Locate the cell with the specified text and output its (X, Y) center coordinate. 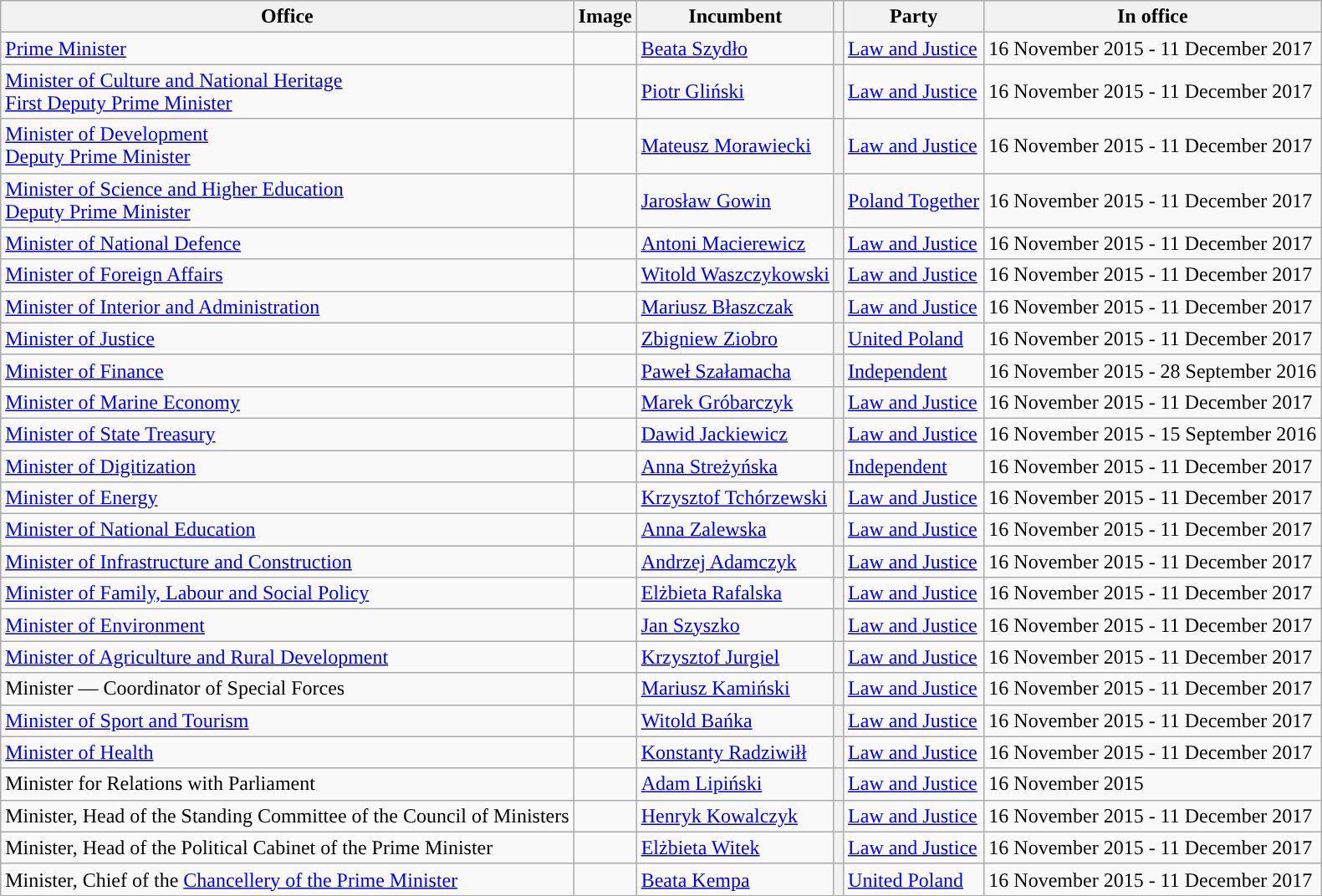
Minister of Culture and National HeritageFirst Deputy Prime Minister (288, 92)
Piotr Gliński (735, 92)
Minister of Health (288, 752)
Incumbent (735, 17)
Minister, Head of the Standing Committee of the Council of Ministers (288, 816)
Minister of Sport and Tourism (288, 720)
Mateusz Morawiecki (735, 145)
Party (914, 17)
Poland Together (914, 201)
Prime Minister (288, 48)
In office (1152, 17)
16 November 2015 - 28 September 2016 (1152, 370)
Dawid Jackiewicz (735, 434)
Elżbieta Rafalska (735, 593)
Zbigniew Ziobro (735, 339)
Office (288, 17)
Henryk Kowalczyk (735, 816)
Elżbieta Witek (735, 848)
Minister of National Defence (288, 243)
Minister of Infrastructure and Construction (288, 562)
Minister, Chief of the Chancellery of the Prime Minister (288, 879)
Antoni Macierewicz (735, 243)
Witold Bańka (735, 720)
Minister of Foreign Affairs (288, 275)
Mariusz Kamiński (735, 689)
Krzysztof Jurgiel (735, 657)
Jan Szyszko (735, 625)
Krzysztof Tchórzewski (735, 498)
Minister of Energy (288, 498)
Minister of Marine Economy (288, 402)
Minister of Family, Labour and Social Policy (288, 593)
Konstanty Radziwiłł (735, 752)
Minister — Coordinator of Special Forces (288, 689)
Minister of Environment (288, 625)
Witold Waszczykowski (735, 275)
Minister of Interior and Administration (288, 307)
Minister of State Treasury (288, 434)
Minister of Science and Higher EducationDeputy Prime Minister (288, 201)
16 November 2015 - 15 September 2016 (1152, 434)
Minister for Relations with Parliament (288, 784)
Beata Szydło (735, 48)
Minister of Justice (288, 339)
Minister of Digitization (288, 466)
Jarosław Gowin (735, 201)
Andrzej Adamczyk (735, 562)
Mariusz Błaszczak (735, 307)
Anna Zalewska (735, 530)
Image (605, 17)
16 November 2015 (1152, 784)
Minister of Agriculture and Rural Development (288, 657)
Beata Kempa (735, 879)
Anna Streżyńska (735, 466)
Minister of DevelopmentDeputy Prime Minister (288, 145)
Paweł Szałamacha (735, 370)
Minister, Head of the Political Cabinet of the Prime Minister (288, 848)
Adam Lipiński (735, 784)
Marek Gróbarczyk (735, 402)
Minister of Finance (288, 370)
Minister of National Education (288, 530)
